Find where the given text appears and provide that cell's center as [X, Y] coordinate. 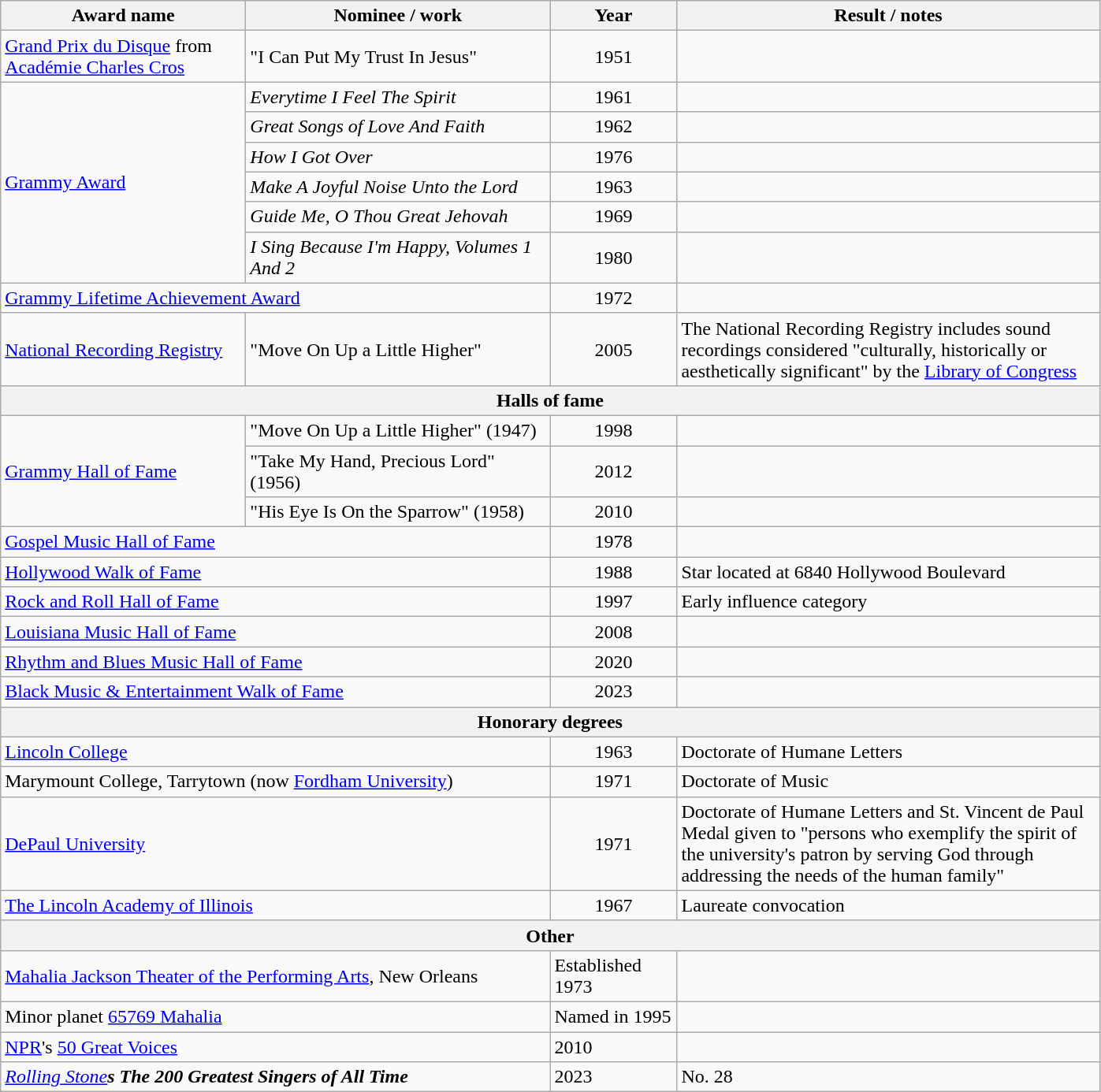
Year [613, 16]
The Lincoln Academy of Illinois [276, 905]
1980 [613, 257]
"His Eye Is On the Sparrow" (1958) [398, 512]
No. 28 [888, 1077]
National Recording Registry [123, 349]
Mahalia Jackson Theater of the Performing Arts, New Orleans [276, 975]
Halls of fame [550, 400]
Laureate convocation [888, 905]
1962 [613, 127]
I Sing Because I'm Happy, Volumes 1 And 2 [398, 257]
Rolling Stones The 200 Greatest Singers of All Time [276, 1077]
Doctorate of Music [888, 782]
Award name [123, 16]
Established 1973 [613, 975]
Marymount College, Tarrytown (now Fordham University) [276, 782]
Other [550, 935]
1976 [613, 157]
Gospel Music Hall of Fame [276, 542]
Minor planet 65769 Mahalia [276, 1016]
1978 [613, 542]
Grand Prix du Disque from Académie Charles Cros [123, 57]
Early influence category [888, 602]
Grammy Hall of Fame [123, 471]
Star located at 6840 Hollywood Boulevard [888, 572]
Louisiana Music Hall of Fame [276, 632]
Named in 1995 [613, 1016]
"Take My Hand, Precious Lord" (1956) [398, 471]
Doctorate of Humane Letters [888, 752]
Black Music & Entertainment Walk of Fame [276, 692]
Rhythm and Blues Music Hall of Fame [276, 662]
Hollywood Walk of Fame [276, 572]
2005 [613, 349]
1969 [613, 217]
1997 [613, 602]
Grammy Lifetime Achievement Award [276, 298]
"Move On Up a Little Higher" (1947) [398, 430]
"I Can Put My Trust In Jesus" [398, 57]
How I Got Over [398, 157]
2020 [613, 662]
1988 [613, 572]
Lincoln College [276, 752]
Guide Me, O Thou Great Jehovah [398, 217]
"Move On Up a Little Higher" [398, 349]
NPR's 50 Great Voices [276, 1047]
Make A Joyful Noise Unto the Lord [398, 187]
Nominee / work [398, 16]
1951 [613, 57]
Rock and Roll Hall of Fame [276, 602]
Great Songs of Love And Faith [398, 127]
Everytime I Feel The Spirit [398, 97]
1961 [613, 97]
2008 [613, 632]
Honorary degrees [550, 722]
1998 [613, 430]
DePaul University [276, 843]
1972 [613, 298]
2012 [613, 471]
Result / notes [888, 16]
1967 [613, 905]
Grammy Award [123, 183]
